Extract the (x, y) coordinate from the center of the cell holding the provided text.  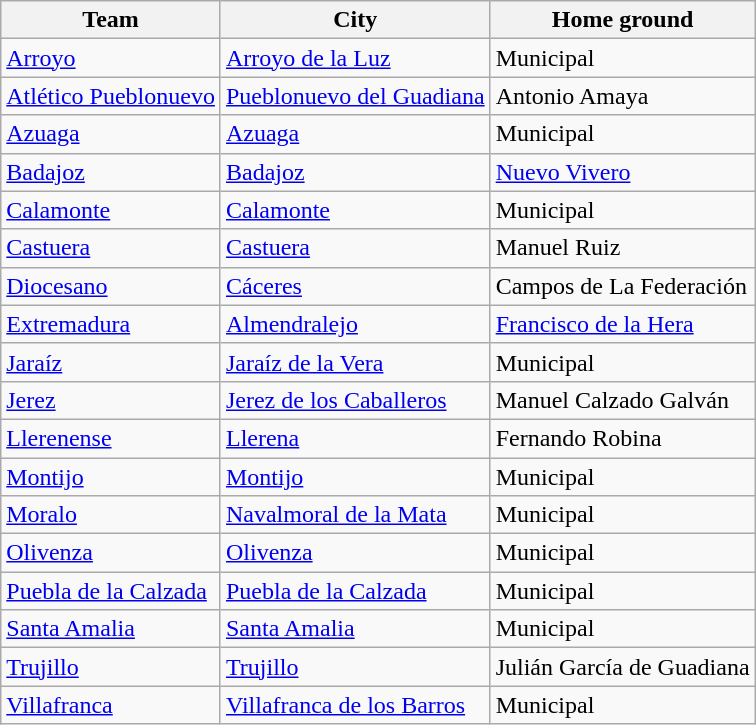
Antonio Amaya (622, 96)
Almendralejo (355, 324)
Julián García de Guadiana (622, 667)
Jerez de los Caballeros (355, 400)
Cáceres (355, 286)
Arroyo (111, 58)
Arroyo de la Luz (355, 58)
Manuel Ruiz (622, 248)
Pueblonuevo del Guadiana (355, 96)
Extremadura (111, 324)
Navalmoral de la Mata (355, 515)
Villafranca de los Barros (355, 705)
Nuevo Vivero (622, 172)
Llerena (355, 438)
Campos de La Federación (622, 286)
Atlético Pueblonuevo (111, 96)
Diocesano (111, 286)
Llerenense (111, 438)
Manuel Calzado Galván (622, 400)
Fernando Robina (622, 438)
City (355, 20)
Moralo (111, 515)
Home ground (622, 20)
Villafranca (111, 705)
Jaraíz (111, 362)
Team (111, 20)
Jerez (111, 400)
Francisco de la Hera (622, 324)
Jaraíz de la Vera (355, 362)
